Scan for the cell matching the given text and deliver its (x, y) coordinate at center. 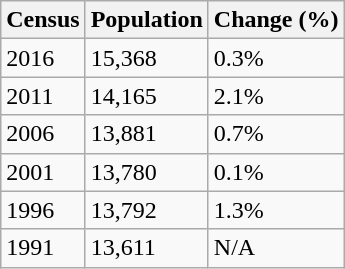
15,368 (146, 58)
14,165 (146, 96)
Population (146, 20)
2011 (43, 96)
1.3% (276, 210)
13,611 (146, 248)
2001 (43, 172)
13,780 (146, 172)
N/A (276, 248)
0.7% (276, 134)
0.3% (276, 58)
0.1% (276, 172)
2006 (43, 134)
1996 (43, 210)
1991 (43, 248)
13,881 (146, 134)
2016 (43, 58)
13,792 (146, 210)
Census (43, 20)
2.1% (276, 96)
Change (%) (276, 20)
